Capture the cell that displays the provided text and extract its (x, y) central coordinate. 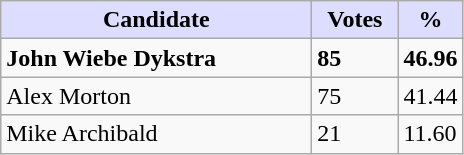
Votes (355, 20)
% (430, 20)
85 (355, 58)
75 (355, 96)
John Wiebe Dykstra (156, 58)
21 (355, 134)
Alex Morton (156, 96)
Mike Archibald (156, 134)
Candidate (156, 20)
46.96 (430, 58)
11.60 (430, 134)
41.44 (430, 96)
